Search for the cell housing the specified text and yield its [x, y] center coordinate. 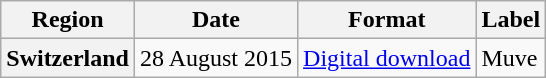
Label [511, 20]
Region [68, 20]
Switzerland [68, 58]
Digital download [387, 58]
Format [387, 20]
Date [216, 20]
Muve [511, 58]
28 August 2015 [216, 58]
